From the cell containing the given text, extract its center point as [X, Y] coordinate. 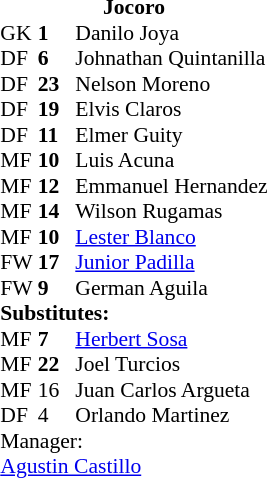
22 [57, 364]
Emmanuel Hernandez [171, 185]
1 [57, 32]
19 [57, 109]
23 [57, 83]
16 [57, 389]
Juan Carlos Argueta [171, 389]
Elmer Guity [171, 134]
6 [57, 58]
11 [57, 134]
GK [19, 32]
Wilson Rugamas [171, 211]
Lester Blanco [171, 236]
14 [57, 211]
17 [57, 262]
Danilo Joya [171, 32]
Joel Turcios [171, 364]
Johnathan Quintanilla [171, 58]
Manager: [134, 440]
Luis Acuna [171, 160]
Herbert Sosa [171, 338]
German Aguila [171, 287]
Elvis Claros [171, 109]
Junior Padilla [171, 262]
Nelson Moreno [171, 83]
Substitutes: [134, 313]
9 [57, 287]
12 [57, 185]
4 [57, 415]
7 [57, 338]
Orlando Martinez [171, 415]
